Provide the (X, Y) coordinate of the cell's center where the given text is located.  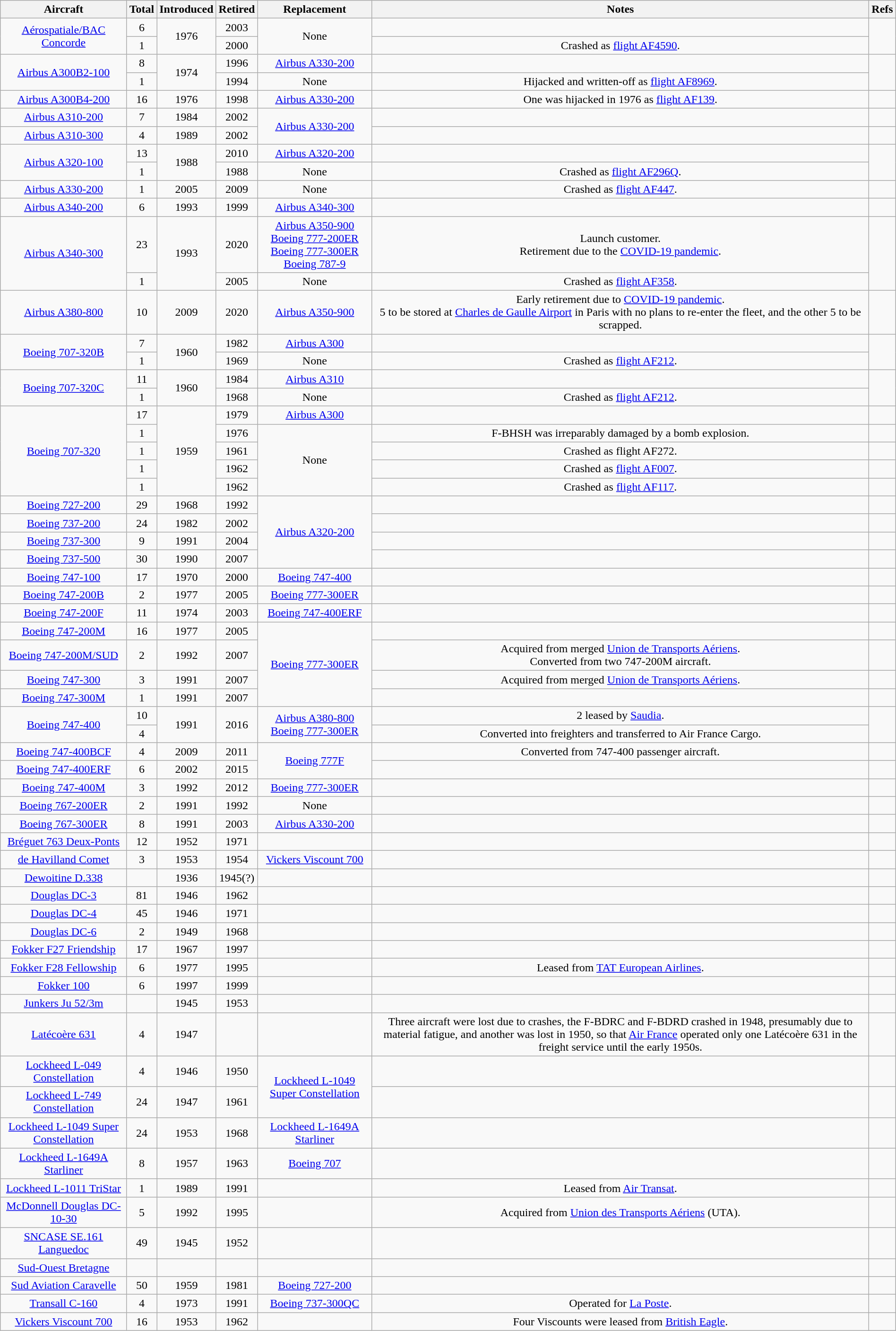
Aircraft (63, 9)
Replacement (315, 9)
9 (142, 541)
Boeing 747-200B (63, 595)
Acquired from Union des Transports Aériens (UTA). (620, 1212)
1954 (237, 859)
Fokker F27 Friendship (63, 950)
Boeing 737-200 (63, 523)
Total (142, 9)
1963 (237, 1164)
Acquired from merged Union de Transports Aériens. (620, 680)
Leased from Air Transat. (620, 1188)
Boeing 747-300 (63, 680)
Crashed as flight AF117. (620, 487)
Boeing 707 (315, 1164)
Junkers Ju 52/3m (63, 1003)
Airbus A310-300 (63, 135)
Airbus A340-200 (63, 207)
Bréguet 763 Deux-Ponts (63, 841)
Airbus A320-100 (63, 162)
12 (142, 841)
1998 (237, 99)
30 (142, 559)
1945(?) (237, 878)
Airbus A310 (315, 379)
Transall C-160 (63, 1304)
Crashed as flight AF358. (620, 282)
Boeing 747-400M (63, 787)
13 (142, 153)
Boeing 767-300ER (63, 823)
Airbus A380-800 (63, 312)
Airbus A380-800Boeing 777-300ER (315, 725)
Notes (620, 9)
Dewoitine D.338 (63, 878)
Crashed as flight AF272. (620, 451)
Boeing 737-300QC (315, 1304)
Sud Aviation Caravelle (63, 1286)
Airbus A300B2-100 (63, 72)
1950 (237, 1071)
Fokker F28 Fellowship (63, 968)
Sud-Ouest Bretagne (63, 1267)
1996 (237, 63)
Latécoère 631 (63, 1034)
Douglas DC-3 (63, 896)
Douglas DC-6 (63, 932)
Airbus A310-200 (63, 117)
Operated for La Poste. (620, 1304)
Lockheed L-749 Constellation (63, 1102)
1967 (186, 950)
Lockheed L-049 Constellation (63, 1071)
Introduced (186, 9)
Boeing 737-500 (63, 559)
Converted from 747-400 passenger aircraft. (620, 752)
Four Viscounts were leased from British Eagle. (620, 1322)
Retired (237, 9)
Boeing 747-300M (63, 698)
Crashed as flight AF296Q. (620, 171)
Fokker 100 (63, 985)
Boeing 747-200M/SUD (63, 655)
2 leased by Saudia. (620, 716)
1981 (237, 1286)
Boeing 747-400BCF (63, 752)
Launch customer.Retirement due to the COVID-19 pandemic. (620, 245)
2016 (237, 725)
Aérospatiale/BAC Concorde (63, 36)
50 (142, 1286)
Airbus A300B4-200 (63, 99)
Airbus A350-900 (315, 312)
Refs (882, 9)
1973 (186, 1304)
Hijacked and written-off as flight AF8969. (620, 81)
Crashed as flight AF4590. (620, 45)
5 (142, 1212)
2012 (237, 787)
1949 (186, 932)
Airbus A350-900Boeing 777-200ERBoeing 777-300ERBoeing 787-9 (315, 245)
45 (142, 914)
F-BHSH was irreparably damaged by a bomb explosion. (620, 433)
1994 (237, 81)
Boeing 767-200ER (63, 805)
1970 (186, 577)
Converted into freighters and transferred to Air France Cargo. (620, 734)
1990 (186, 559)
1979 (237, 415)
SNCASE SE.161 Languedoc (63, 1243)
Boeing 707-320 (63, 451)
1957 (186, 1164)
Boeing 747-200F (63, 613)
Boeing 707-320C (63, 388)
de Havilland Comet (63, 859)
Boeing 737-300 (63, 541)
Crashed as flight AF447. (620, 189)
Douglas DC-4 (63, 914)
49 (142, 1243)
23 (142, 245)
Crashed as flight AF007. (620, 469)
One was hijacked in 1976 as flight AF139. (620, 99)
1936 (186, 878)
Boeing 747-200M (63, 631)
29 (142, 505)
2004 (237, 541)
81 (142, 896)
Leased from TAT European Airlines. (620, 968)
Acquired from merged Union de Transports Aériens.Converted from two 747-200M aircraft. (620, 655)
McDonnell Douglas DC-10-30 (63, 1212)
Lockheed L-1011 TriStar (63, 1188)
Boeing 747-100 (63, 577)
1969 (237, 361)
Boeing 707-320B (63, 352)
2010 (237, 153)
Boeing 777F (315, 761)
2011 (237, 752)
2015 (237, 769)
